Scan for the cell matching the given text and deliver its (X, Y) coordinate at center. 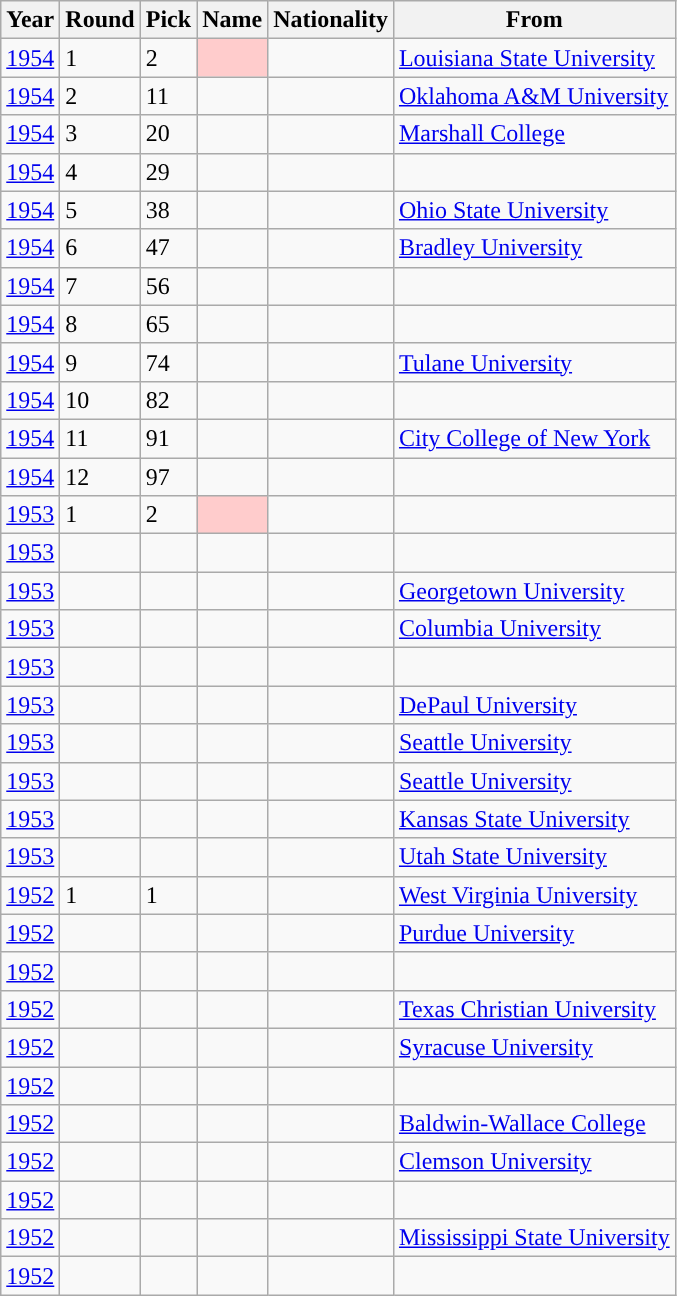
City College of New York (534, 438)
56 (168, 286)
Ohio State University (534, 210)
47 (168, 248)
Purdue University (534, 933)
DePaul University (534, 705)
Round (100, 20)
From (534, 20)
Kansas State University (534, 819)
Columbia University (534, 629)
Nationality (331, 20)
Clemson University (534, 1162)
82 (168, 400)
Year (30, 20)
Marshall College (534, 134)
Baldwin-Wallace College (534, 1124)
Mississippi State University (534, 1238)
Texas Christian University (534, 1009)
Name (232, 20)
Syracuse University (534, 1047)
Utah State University (534, 857)
8 (100, 324)
97 (168, 477)
Georgetown University (534, 591)
Pick (168, 20)
6 (100, 248)
Louisiana State University (534, 58)
20 (168, 134)
12 (100, 477)
7 (100, 286)
29 (168, 172)
38 (168, 210)
Oklahoma A&M University (534, 96)
65 (168, 324)
10 (100, 400)
3 (100, 134)
9 (100, 362)
West Virginia University (534, 895)
Bradley University (534, 248)
5 (100, 210)
Tulane University (534, 362)
91 (168, 438)
74 (168, 362)
4 (100, 172)
